Scan for the cell matching the given text and deliver its (x, y) coordinate at center. 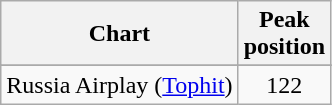
Chart (120, 34)
Russia Airplay (Tophit) (120, 85)
Peakposition (284, 34)
122 (284, 85)
